Return [x, y] of the center of cell containing provided text 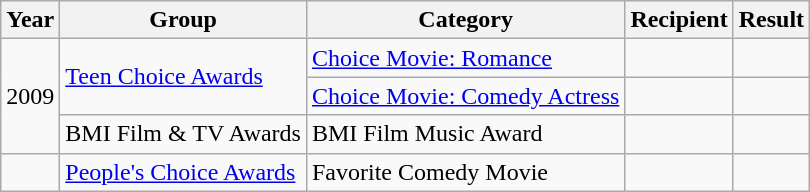
Category [465, 20]
Choice Movie: Comedy Actress [465, 96]
Favorite Comedy Movie [465, 172]
BMI Film Music Award [465, 134]
Result [771, 20]
Choice Movie: Romance [465, 58]
People's Choice Awards [184, 172]
Group [184, 20]
Year [30, 20]
Teen Choice Awards [184, 77]
2009 [30, 96]
BMI Film & TV Awards [184, 134]
Recipient [679, 20]
